Return the (x, y) coordinate for the center point of the cell that contains the specified text.  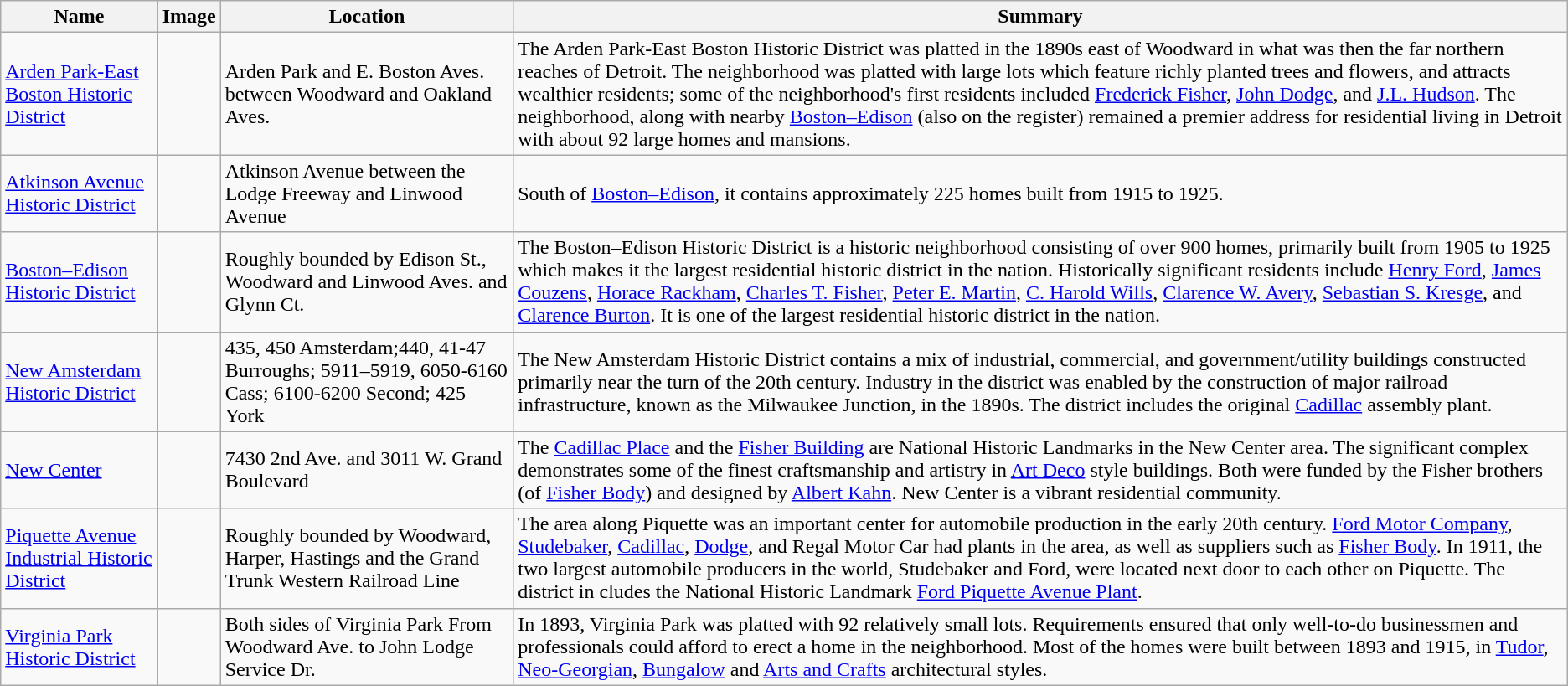
Arden Park and E. Boston Aves. between Woodward and Oakland Aves. (367, 94)
Arden Park-East Boston Historic District (79, 94)
Name (79, 17)
Summary (1040, 17)
Image (189, 17)
Piquette Avenue Industrial Historic District (79, 558)
Roughly bounded by Edison St., Woodward and Linwood Aves. and Glynn Ct. (367, 281)
Boston–Edison Historic District (79, 281)
435, 450 Amsterdam;440, 41-47 Burroughs; 5911–5919, 6050-6160 Cass; 6100-6200 Second; 425 York (367, 382)
Both sides of Virginia Park From Woodward Ave. to John Lodge Service Dr. (367, 647)
Roughly bounded by Woodward, Harper, Hastings and the Grand Trunk Western Railroad Line (367, 558)
Virginia Park Historic District (79, 647)
Atkinson Avenue Historic District (79, 193)
New Center (79, 470)
Atkinson Avenue between the Lodge Freeway and Linwood Avenue (367, 193)
New Amsterdam Historic District (79, 382)
Location (367, 17)
South of Boston–Edison, it contains approximately 225 homes built from 1915 to 1925. (1040, 193)
7430 2nd Ave. and 3011 W. Grand Boulevard (367, 470)
